Provide the (X, Y) coordinate of the cell's center where the given text is located.  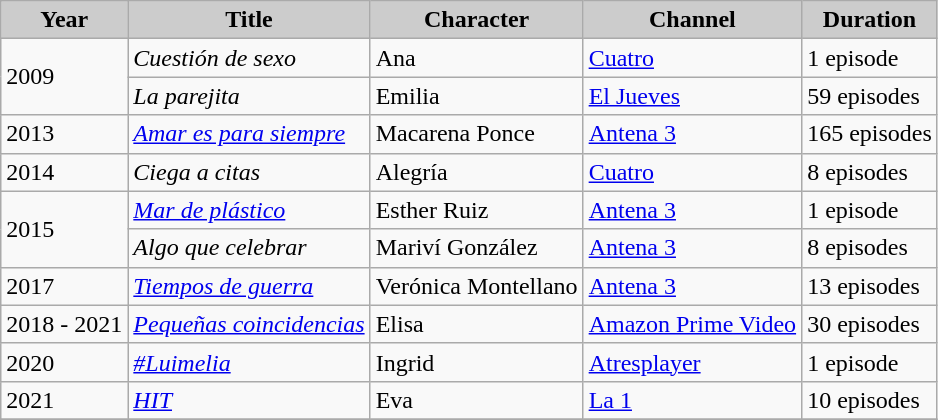
La parejita (249, 96)
Pequeñas coincidencias (249, 324)
13 episodes (870, 286)
Title (249, 20)
Ciega a citas (249, 172)
Eva (476, 400)
Mariví González (476, 248)
2009 (64, 77)
10 episodes (870, 400)
2015 (64, 229)
Amar es para siempre (249, 134)
Tiempos de guerra (249, 286)
Character (476, 20)
Esther Ruiz (476, 210)
Atresplayer (692, 362)
59 episodes (870, 96)
Emilia (476, 96)
HIT (249, 400)
Duration (870, 20)
Macarena Ponce (476, 134)
Channel (692, 20)
2021 (64, 400)
2020 (64, 362)
30 episodes (870, 324)
Ana (476, 58)
Verónica Montellano (476, 286)
165 episodes (870, 134)
Mar de plástico (249, 210)
Algo que celebrar (249, 248)
Elisa (476, 324)
Ingrid (476, 362)
La 1 (692, 400)
Amazon Prime Video (692, 324)
Cuestión de sexo (249, 58)
2018 - 2021 (64, 324)
Alegría (476, 172)
Year (64, 20)
El Jueves (692, 96)
#Luimelia (249, 362)
2013 (64, 134)
2014 (64, 172)
2017 (64, 286)
